Return (x, y) of the center of cell containing provided text 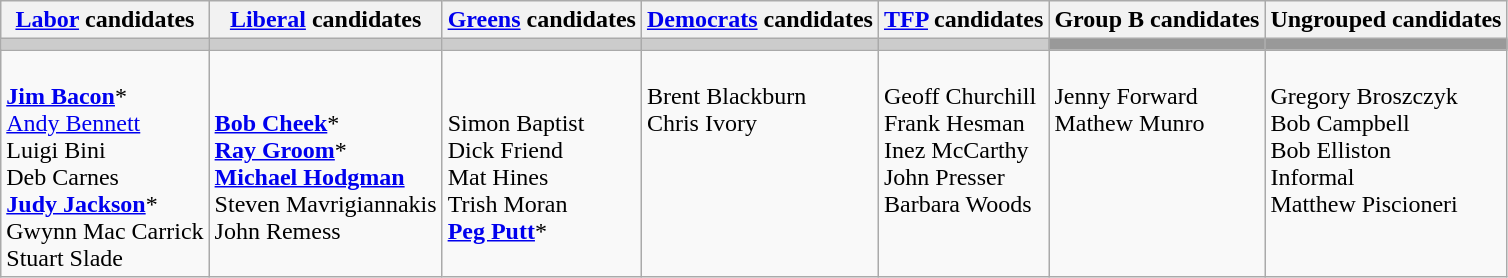
Jim Bacon* Andy Bennett Luigi Bini Deb Carnes Judy Jackson* Gwynn Mac Carrick Stuart Slade (105, 164)
TFP candidates (963, 20)
Bob Cheek* Ray Groom* Michael Hodgman Steven Mavrigiannakis John Remess (326, 164)
Simon Baptist Dick Friend Mat Hines Trish Moran Peg Putt* (542, 164)
Greens candidates (542, 20)
Jenny Forward Mathew Munro (1157, 164)
Brent Blackburn Chris Ivory (760, 164)
Democrats candidates (760, 20)
Ungrouped candidates (1386, 20)
Geoff Churchill Frank Hesman Inez McCarthy John Presser Barbara Woods (963, 164)
Liberal candidates (326, 20)
Group B candidates (1157, 20)
Labor candidates (105, 20)
Gregory Broszczyk Bob Campbell Bob Elliston Informal Matthew Piscioneri (1386, 164)
